Find where the given text appears and provide that cell's center as [X, Y] coordinate. 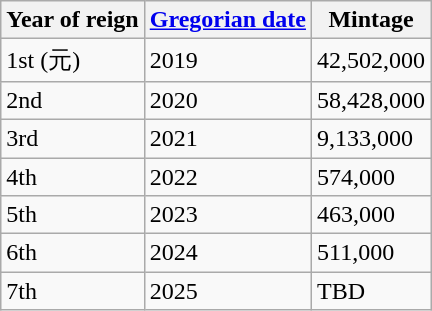
4th [72, 177]
Year of reign [72, 20]
463,000 [372, 215]
2024 [228, 253]
6th [72, 253]
2021 [228, 138]
TBD [372, 291]
2019 [228, 60]
9,133,000 [372, 138]
2023 [228, 215]
5th [72, 215]
Gregorian date [228, 20]
574,000 [372, 177]
511,000 [372, 253]
2nd [72, 100]
1st (元) [72, 60]
Mintage [372, 20]
7th [72, 291]
2025 [228, 291]
2022 [228, 177]
3rd [72, 138]
58,428,000 [372, 100]
2020 [228, 100]
42,502,000 [372, 60]
